From the cell containing the given text, extract its center point as [X, Y] coordinate. 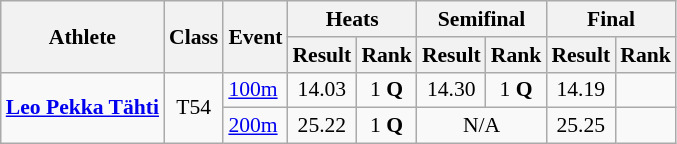
25.22 [322, 126]
Event [255, 36]
Class [194, 36]
14.19 [580, 90]
T54 [194, 108]
Leo Pekka Tähti [82, 108]
N/A [482, 126]
100m [255, 90]
200m [255, 126]
25.25 [580, 126]
Athlete [82, 36]
Final [610, 19]
14.03 [322, 90]
Heats [352, 19]
14.30 [452, 90]
Semifinal [482, 19]
